Locate the cell with the specified text and output its [x, y] center coordinate. 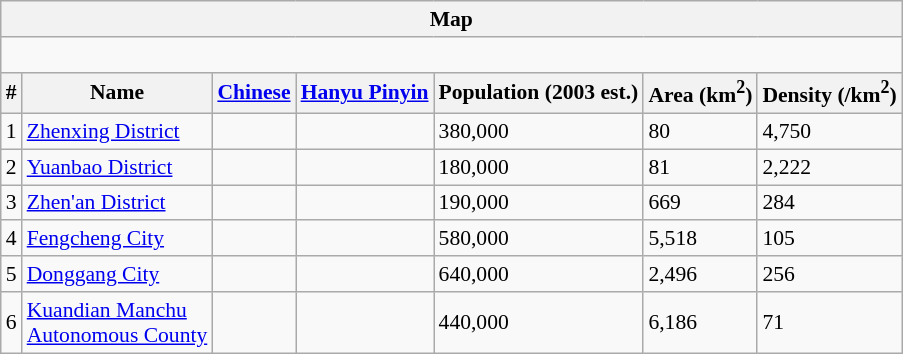
6 [12, 322]
Kuandian ManchuAutonomous County [118, 322]
380,000 [539, 132]
2 [12, 167]
284 [829, 203]
Fengcheng City [118, 239]
Density (/km2) [829, 92]
Hanyu Pinyin [365, 92]
# [12, 92]
Zhen'an District [118, 203]
Zhenxing District [118, 132]
440,000 [539, 322]
Chinese [254, 92]
5 [12, 274]
4,750 [829, 132]
180,000 [539, 167]
Area (km2) [700, 92]
190,000 [539, 203]
80 [700, 132]
6,186 [700, 322]
640,000 [539, 274]
669 [700, 203]
3 [12, 203]
Yuanbao District [118, 167]
580,000 [539, 239]
Map [452, 19]
Population (2003 est.) [539, 92]
5,518 [700, 239]
2,496 [700, 274]
81 [700, 167]
4 [12, 239]
Donggang City [118, 274]
1 [12, 132]
105 [829, 239]
256 [829, 274]
2,222 [829, 167]
Name [118, 92]
71 [829, 322]
